Find where the given text appears and provide that cell's center as (x, y) coordinate. 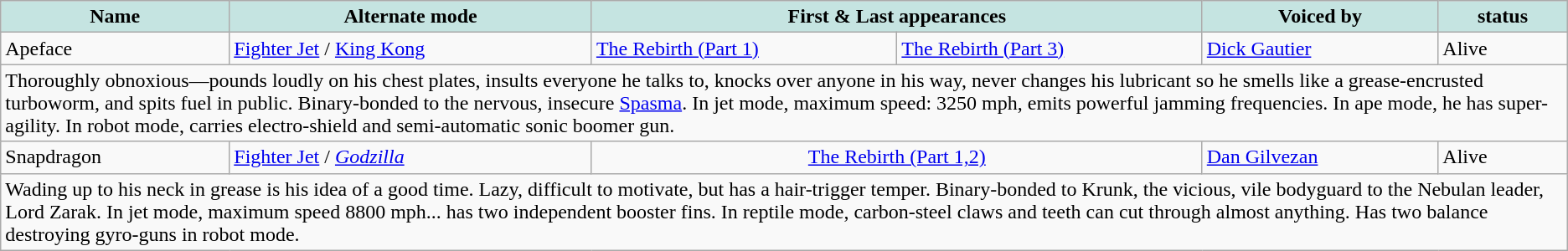
Dick Gautier (1320, 49)
status (1503, 17)
Name (116, 17)
Dan Gilvezan (1320, 157)
Snapdragon (116, 157)
Fighter Jet / King Kong (410, 49)
Alternate mode (410, 17)
Fighter Jet / Godzilla (410, 157)
The Rebirth (Part 1) (744, 49)
Apeface (116, 49)
The Rebirth (Part 1,2) (896, 157)
The Rebirth (Part 3) (1050, 49)
Voiced by (1320, 17)
First & Last appearances (896, 17)
